Determine the [X, Y] coordinate at the center of the cell enclosing the given text.  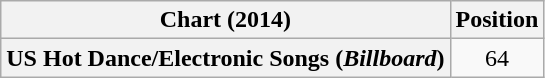
Chart (2014) [226, 20]
64 [497, 58]
Position [497, 20]
US Hot Dance/Electronic Songs (Billboard) [226, 58]
